Scan for the cell matching the given text and deliver its [x, y] coordinate at center. 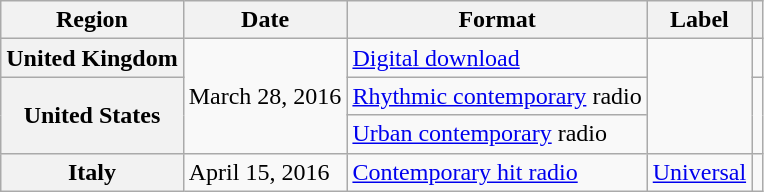
Urban contemporary radio [497, 134]
Universal [699, 172]
Region [92, 20]
Format [497, 20]
Rhythmic contemporary radio [497, 96]
Date [265, 20]
United Kingdom [92, 58]
March 28, 2016 [265, 96]
Label [699, 20]
Italy [92, 172]
United States [92, 115]
April 15, 2016 [265, 172]
Contemporary hit radio [497, 172]
Digital download [497, 58]
